Scan for the cell matching the given text and deliver its (x, y) coordinate at center. 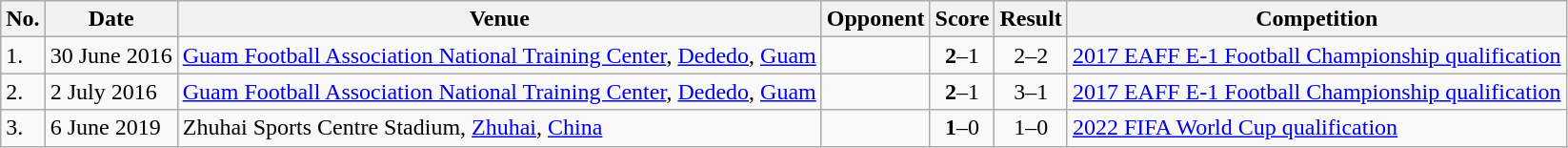
1. (23, 55)
2. (23, 92)
Date (111, 19)
Score (962, 19)
Venue (499, 19)
2–2 (1031, 55)
6 June 2019 (111, 128)
Opponent (875, 19)
No. (23, 19)
3. (23, 128)
2 July 2016 (111, 92)
Zhuhai Sports Centre Stadium, Zhuhai, China (499, 128)
2022 FIFA World Cup qualification (1317, 128)
Result (1031, 19)
Competition (1317, 19)
30 June 2016 (111, 55)
3–1 (1031, 92)
